Capture the cell that displays the provided text and extract its (x, y) central coordinate. 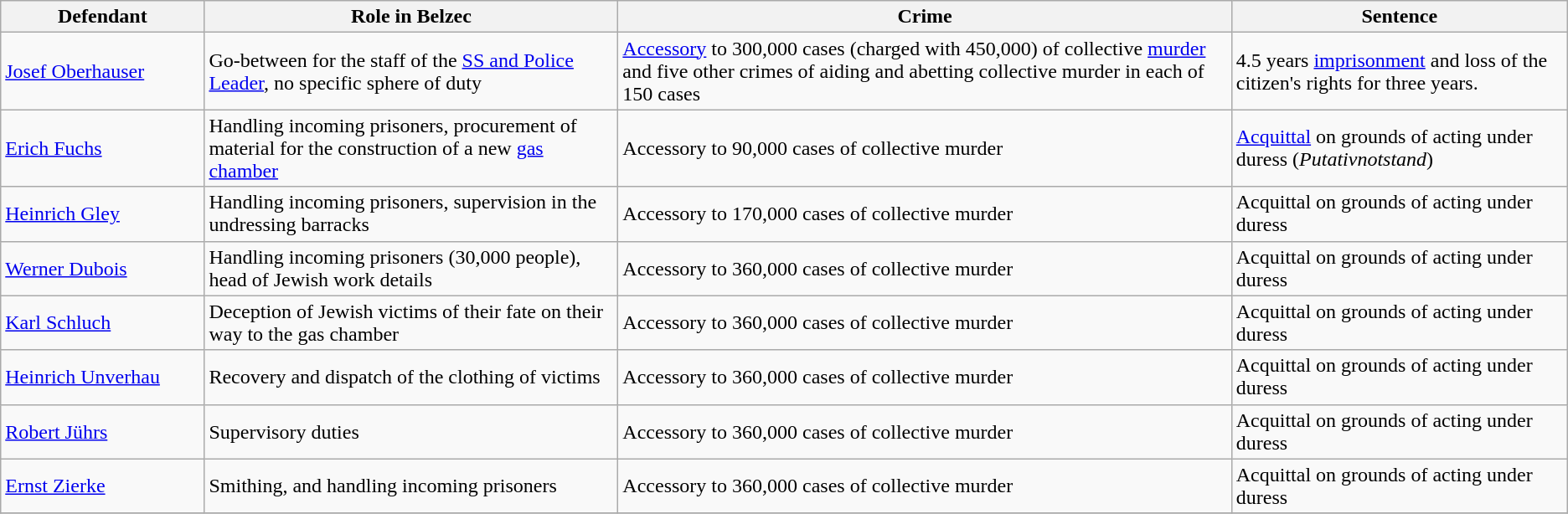
Defendant (102, 17)
Handling incoming prisoners, procurement of material for the construction of a new gas chamber (411, 148)
Accessory to 170,000 cases of collective murder (925, 214)
Role in Belzec (411, 17)
Recovery and dispatch of the clothing of victims (411, 377)
Supervisory duties (411, 432)
Erich Fuchs (102, 148)
Smithing, and handling incoming prisoners (411, 486)
Go-between for the staff of the SS and Police Leader, no specific sphere of duty (411, 71)
Werner Dubois (102, 268)
Heinrich Gley (102, 214)
Acquittal on grounds of acting under duress (Putativnotstand) (1399, 148)
Crime (925, 17)
Handling incoming prisoners (30,000 people), head of Jewish work details (411, 268)
Robert Jührs (102, 432)
Deception of Jewish victims of their fate on their way to the gas chamber (411, 323)
Accessory to 90,000 cases of collective murder (925, 148)
4.5 years imprisonment and loss of the citizen's rights for three years. (1399, 71)
Sentence (1399, 17)
Josef Oberhauser (102, 71)
Karl Schluch (102, 323)
Heinrich Unverhau (102, 377)
Ernst Zierke (102, 486)
Handling incoming prisoners, supervision in the undressing barracks (411, 214)
